Pinpoint the cell where the given text exists, returning its (X, Y) midpoint coordinate. 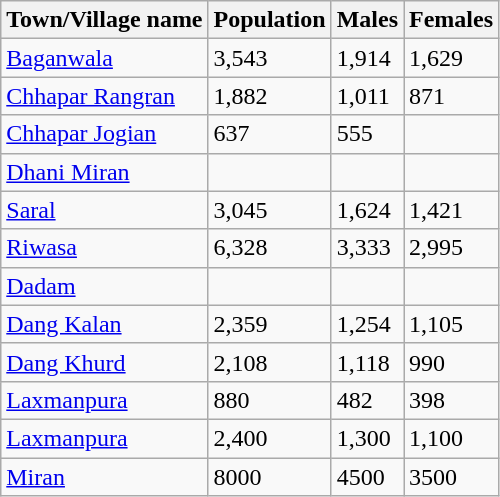
Dhani Miran (104, 172)
1,421 (452, 210)
3,543 (270, 58)
Saral (104, 210)
4500 (367, 477)
Dadam (104, 286)
1,011 (367, 96)
3500 (452, 477)
398 (452, 400)
Population (270, 20)
3,045 (270, 210)
Miran (104, 477)
1,105 (452, 324)
1,882 (270, 96)
8000 (270, 477)
2,400 (270, 438)
1,624 (367, 210)
1,629 (452, 58)
637 (270, 134)
3,333 (367, 248)
Chhapar Rangran (104, 96)
2,995 (452, 248)
555 (367, 134)
1,254 (367, 324)
871 (452, 96)
1,118 (367, 362)
482 (367, 400)
Baganwala (104, 58)
Males (367, 20)
Chhapar Jogian (104, 134)
2,108 (270, 362)
Females (452, 20)
6,328 (270, 248)
Dang Kalan (104, 324)
2,359 (270, 324)
990 (452, 362)
1,100 (452, 438)
Town/Village name (104, 20)
1,300 (367, 438)
Riwasa (104, 248)
Dang Khurd (104, 362)
1,914 (367, 58)
880 (270, 400)
